Provide the (x, y) coordinate of the cell's center where the given text is located.  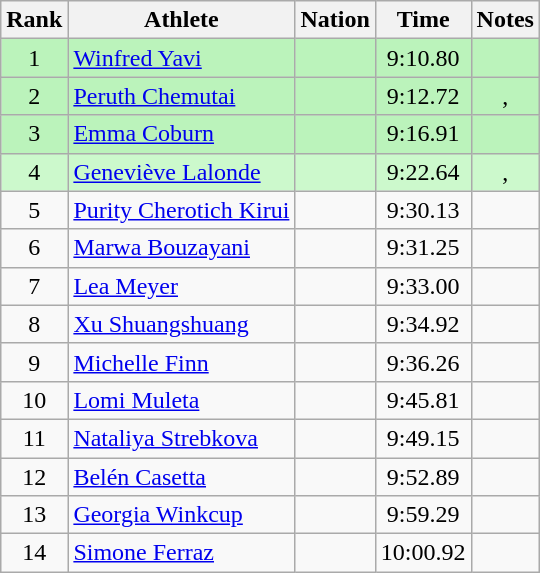
9:31.25 (423, 248)
2 (34, 96)
9:12.72 (423, 96)
Time (423, 20)
12 (34, 477)
14 (34, 553)
9:34.92 (423, 324)
9:30.13 (423, 210)
Notes (505, 20)
5 (34, 210)
8 (34, 324)
10 (34, 400)
9:10.80 (423, 58)
4 (34, 172)
Geneviève Lalonde (182, 172)
Peruth Chemutai (182, 96)
9 (34, 362)
Belén Casetta (182, 477)
Nataliya Strebkova (182, 438)
13 (34, 515)
9:36.26 (423, 362)
9:45.81 (423, 400)
Lomi Muleta (182, 400)
Winfred Yavi (182, 58)
Simone Ferraz (182, 553)
3 (34, 134)
9:49.15 (423, 438)
6 (34, 248)
9:16.91 (423, 134)
9:59.29 (423, 515)
Georgia Winkcup (182, 515)
Michelle Finn (182, 362)
Emma Coburn (182, 134)
11 (34, 438)
Xu Shuangshuang (182, 324)
Marwa Bouzayani (182, 248)
9:52.89 (423, 477)
Lea Meyer (182, 286)
1 (34, 58)
Purity Cherotich Kirui (182, 210)
9:33.00 (423, 286)
Nation (335, 20)
9:22.64 (423, 172)
7 (34, 286)
10:00.92 (423, 553)
Rank (34, 20)
Athlete (182, 20)
